From the cell containing the given text, extract its center point as [x, y] coordinate. 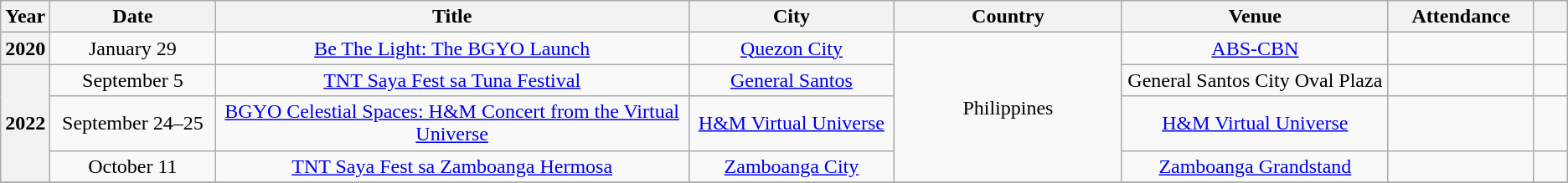
September 5 [132, 80]
Zamboanga Grandstand [1255, 166]
2022 [25, 124]
Venue [1255, 17]
Year [25, 17]
Attendance [1461, 17]
ABS-CBN [1255, 48]
TNT Saya Fest sa Tuna Festival [452, 80]
Quezon City [791, 48]
Country [1008, 17]
Zamboanga City [791, 166]
January 29 [132, 48]
BGYO Celestial Spaces: H&M Concert from the Virtual Universe [452, 124]
Date [132, 17]
Title [452, 17]
2020 [25, 48]
September 24–25 [132, 124]
October 11 [132, 166]
City [791, 17]
TNT Saya Fest sa Zamboanga Hermosa [452, 166]
Be The Light: The BGYO Launch [452, 48]
General Santos City Oval Plaza [1255, 80]
General Santos [791, 80]
Philippines [1008, 107]
